Extract the [x, y] coordinate from the center of the cell holding the provided text.  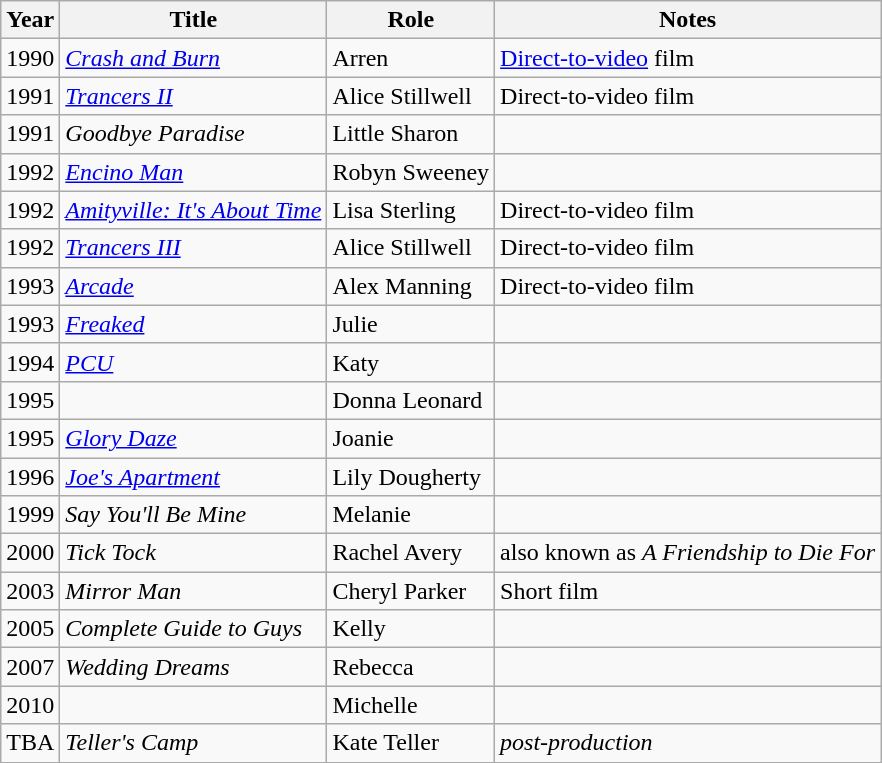
Kate Teller [411, 743]
Rebecca [411, 667]
2000 [30, 553]
2007 [30, 667]
Complete Guide to Guys [194, 629]
Alex Manning [411, 286]
Little Sharon [411, 134]
Arcade [194, 286]
post-production [688, 743]
Arren [411, 58]
Amityville: It's About Time [194, 210]
Joe's Apartment [194, 477]
Role [411, 20]
Goodbye Paradise [194, 134]
2003 [30, 591]
Lisa Sterling [411, 210]
Cheryl Parker [411, 591]
Notes [688, 20]
Title [194, 20]
Rachel Avery [411, 553]
Wedding Dreams [194, 667]
1999 [30, 515]
Kelly [411, 629]
2005 [30, 629]
also known as A Friendship to Die For [688, 553]
Joanie [411, 438]
Trancers II [194, 96]
2010 [30, 705]
Short film [688, 591]
Katy [411, 362]
Michelle [411, 705]
Trancers III [194, 248]
Glory Daze [194, 438]
Teller's Camp [194, 743]
Tick Tock [194, 553]
Melanie [411, 515]
1994 [30, 362]
Lily Dougherty [411, 477]
Encino Man [194, 172]
TBA [30, 743]
Year [30, 20]
1996 [30, 477]
Crash and Burn [194, 58]
Julie [411, 324]
Donna Leonard [411, 400]
Mirror Man [194, 591]
Say You'll Be Mine [194, 515]
Freaked [194, 324]
Robyn Sweeney [411, 172]
1990 [30, 58]
PCU [194, 362]
